From the cell containing the given text, extract its center point as [X, Y] coordinate. 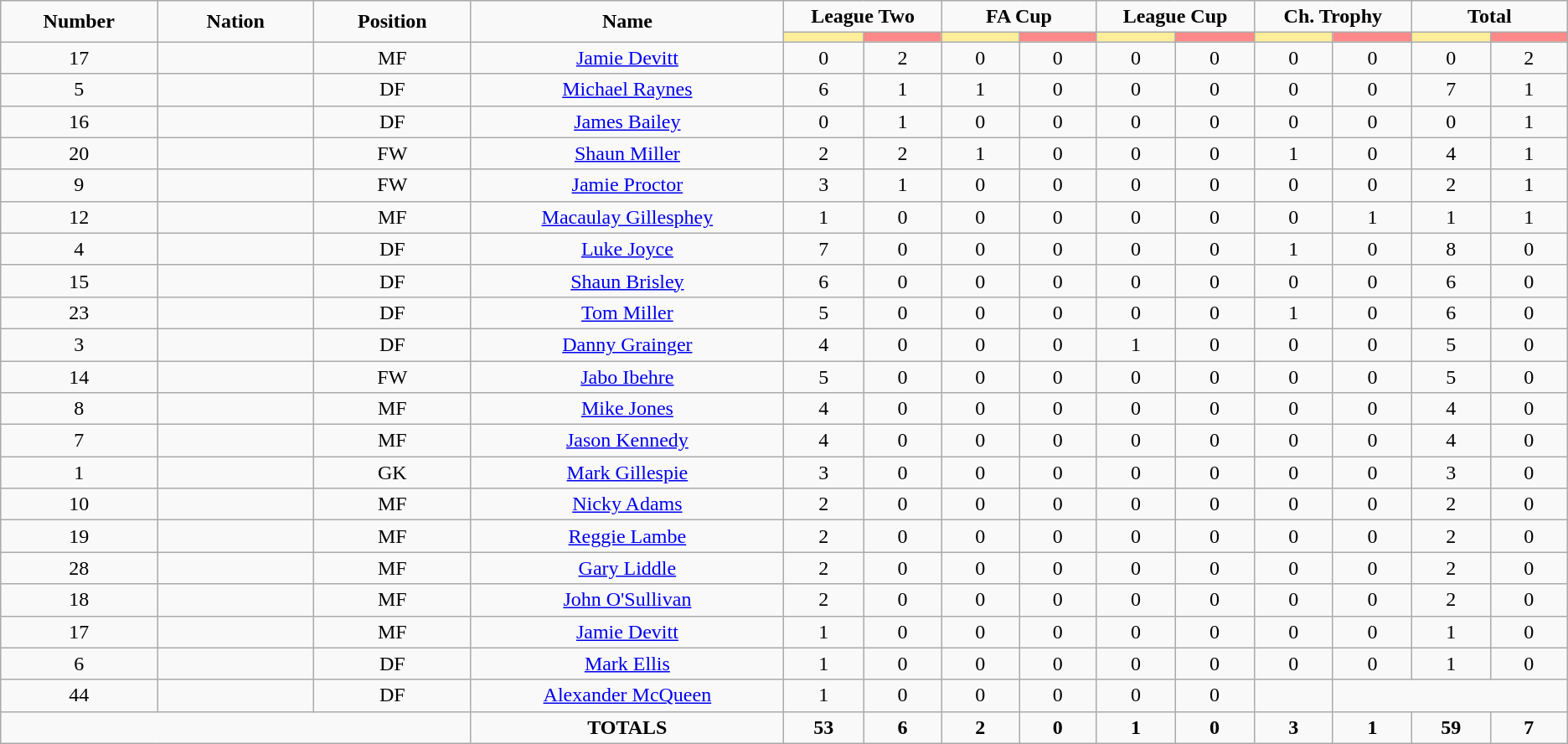
Reggie Lambe [627, 536]
44 [79, 695]
Mark Gillespie [627, 473]
League Two [863, 17]
53 [824, 727]
16 [79, 121]
Nation [236, 22]
Alexander McQueen [627, 695]
League Cup [1175, 17]
59 [1451, 727]
Macaulay Gillesphey [627, 217]
Danny Grainger [627, 344]
12 [79, 217]
Shaun Miller [627, 153]
John O'Sullivan [627, 600]
Mark Ellis [627, 664]
19 [79, 536]
20 [79, 153]
Shaun Brisley [627, 281]
15 [79, 281]
23 [79, 313]
14 [79, 376]
28 [79, 568]
GK [392, 473]
Jason Kennedy [627, 441]
Number [79, 22]
James Bailey [627, 121]
Jabo Ibehre [627, 376]
Total [1489, 17]
Mike Jones [627, 409]
18 [79, 600]
Nicky Adams [627, 504]
Position [392, 22]
Tom Miller [627, 313]
9 [79, 185]
10 [79, 504]
Luke Joyce [627, 249]
Name [627, 22]
FA Cup [1019, 17]
TOTALS [627, 727]
Michael Raynes [627, 90]
Ch. Trophy [1333, 17]
Jamie Proctor [627, 185]
Gary Liddle [627, 568]
